Provide the [X, Y] coordinate of the cell's center where the given text is located.  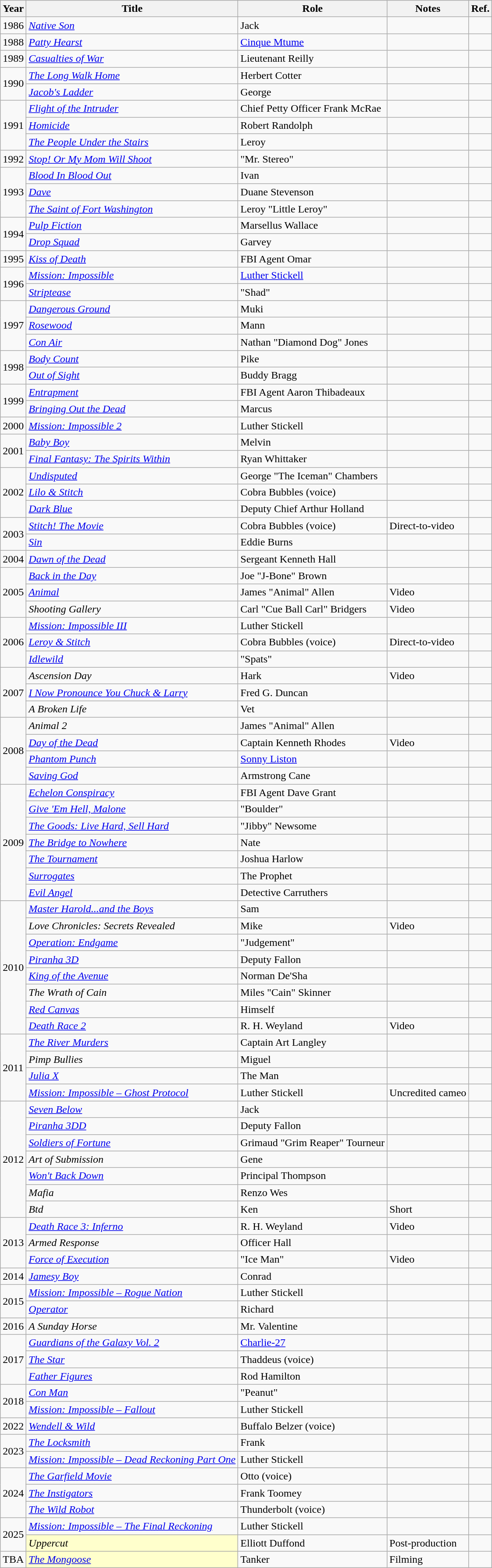
Armed Response [132, 1242]
Mission: Impossible – The Final Reckoning [132, 1526]
2016 [13, 1326]
2013 [13, 1242]
2000 [13, 425]
Mission: Impossible III [132, 626]
Red Canvas [132, 1009]
Miles "Cain" Skinner [313, 992]
Mike [313, 926]
"Mr. Stereo" [313, 159]
Ryan Whittaker [313, 459]
Title [132, 9]
The Star [132, 1359]
Julia X [132, 1076]
2014 [13, 1276]
Btd [132, 1209]
The Instigators [132, 1493]
The Wild Robot [132, 1509]
Elliott Duffond [313, 1543]
Himself [313, 1009]
Uncredited cameo [428, 1093]
Leroy & Stitch [132, 642]
1999 [13, 400]
2017 [13, 1359]
The Mongoose [132, 1560]
The Goods: Live Hard, Sell Hard [132, 826]
2011 [13, 1068]
Striptease [132, 292]
Richard [313, 1310]
1992 [13, 159]
Mr. Valentine [313, 1326]
The Tournament [132, 859]
Final Fantasy: The Spirits Within [132, 459]
2001 [13, 450]
Blood In Blood Out [132, 175]
Year [13, 9]
2006 [13, 642]
Marcus [313, 409]
Death Race 3: Inferno [132, 1226]
Evil Angel [132, 892]
Gene [313, 1159]
Ken [313, 1209]
2002 [13, 492]
Dave [132, 192]
Nathan "Diamond Dog" Jones [313, 342]
Post-production [428, 1543]
Entrapment [132, 392]
Vet [313, 709]
Frank [313, 1443]
Mission: Impossible 2 [132, 425]
1998 [13, 367]
"Spats" [313, 659]
2023 [13, 1451]
1996 [13, 284]
Mafia [132, 1193]
Chief Petty Officer Frank McRae [313, 109]
Seven Below [132, 1109]
Phantom Punch [132, 759]
"Shad" [313, 292]
2025 [13, 1534]
Won't Back Down [132, 1176]
Officer Hall [313, 1242]
Tanker [313, 1560]
Kiss of Death [132, 259]
The Man [313, 1076]
The Prophet [313, 876]
Captain Kenneth Rhodes [313, 743]
Pimp Bullies [132, 1059]
Back in the Day [132, 576]
Captain Art Langley [313, 1043]
1995 [13, 259]
Hark [313, 676]
Mission: Impossible – Fallout [132, 1409]
Thunderbolt (voice) [313, 1509]
Stitch! The Movie [132, 526]
Piranha 3DD [132, 1126]
Mission: Impossible – Ghost Protocol [132, 1093]
2003 [13, 534]
Muki [313, 309]
The Wrath of Cain [132, 992]
Jamesy Boy [132, 1276]
Lilo & Stitch [132, 492]
Otto (voice) [313, 1476]
Force of Execution [132, 1259]
Lieutenant Reilly [313, 59]
Fred G. Duncan [313, 692]
Baby Boy [132, 442]
Norman De'Sha [313, 976]
Filming [428, 1560]
Operator [132, 1310]
The Long Walk Home [132, 75]
2024 [13, 1493]
TBA [13, 1560]
Leroy "Little Leroy" [313, 209]
1994 [13, 234]
Charlie-27 [313, 1343]
Mission: Impossible – Dead Reckoning Part One [132, 1459]
Frank Toomey [313, 1493]
Ref. [481, 9]
Native Son [132, 25]
2010 [13, 967]
2018 [13, 1401]
1991 [13, 125]
Con Air [132, 342]
Joshua Harlow [313, 859]
Mission: Impossible – Rogue Nation [132, 1293]
FBI Agent Omar [313, 259]
Undisputed [132, 475]
"Judgement" [313, 942]
Buffalo Belzer (voice) [313, 1426]
Animal 2 [132, 726]
Master Harold...and the Boys [132, 909]
Joe "J-Bone" Brown [313, 576]
FBI Agent Dave Grant [313, 793]
2009 [13, 842]
Out of Sight [132, 375]
Stop! Or My Mom Will Shoot [132, 159]
Guardians of the Galaxy Vol. 2 [132, 1343]
2022 [13, 1426]
Sin [132, 542]
Drop Squad [132, 242]
Surrogates [132, 876]
2012 [13, 1159]
Rosewood [132, 326]
Mission: Impossible [132, 276]
1988 [13, 42]
Conrad [313, 1276]
Shooting Gallery [132, 609]
FBI Agent Aaron Thibadeaux [313, 392]
Operation: Endgame [132, 942]
The River Murders [132, 1043]
Principal Thompson [313, 1176]
Homicide [132, 125]
Mann [313, 326]
Sonny Liston [313, 759]
Sam [313, 909]
Body Count [132, 359]
Idlewild [132, 659]
Ivan [313, 175]
Jacob's Ladder [132, 92]
Art of Submission [132, 1159]
The Locksmith [132, 1443]
George [313, 92]
Flight of the Intruder [132, 109]
Grimaud "Grim Reaper" Tourneur [313, 1143]
Love Chronicles: Secrets Revealed [132, 926]
Bringing Out the Dead [132, 409]
Notes [428, 9]
Give 'Em Hell, Malone [132, 809]
"Ice Man" [313, 1259]
Duane Stevenson [313, 192]
A Broken Life [132, 709]
Patty Hearst [132, 42]
Dangerous Ground [132, 309]
Miguel [313, 1059]
Thaddeus (voice) [313, 1359]
Garvey [313, 242]
Robert Randolph [313, 125]
2004 [13, 559]
Dark Blue [132, 509]
Renzo Wes [313, 1193]
1989 [13, 59]
Sergeant Kenneth Hall [313, 559]
2015 [13, 1301]
Leroy [313, 142]
The Garfield Movie [132, 1476]
Pulp Fiction [132, 226]
Animal [132, 592]
Soldiers of Fortune [132, 1143]
Ascension Day [132, 676]
Casualties of War [132, 59]
The Saint of Fort Washington [132, 209]
Rod Hamilton [313, 1376]
2005 [13, 592]
2008 [13, 750]
Dawn of the Dead [132, 559]
Deputy Chief Arthur Holland [313, 509]
The Bridge to Nowhere [132, 842]
King of the Avenue [132, 976]
Death Race 2 [132, 1026]
Role [313, 9]
Con Man [132, 1393]
1990 [13, 84]
"Peanut" [313, 1393]
Uppercut [132, 1543]
Nate [313, 842]
2007 [13, 692]
1986 [13, 25]
Eddie Burns [313, 542]
Armstrong Cane [313, 776]
A Sunday Horse [132, 1326]
Father Figures [132, 1376]
Echelon Conspiracy [132, 793]
Detective Carruthers [313, 892]
Pike [313, 359]
Piranha 3D [132, 959]
I Now Pronounce You Chuck & Larry [132, 692]
The People Under the Stairs [132, 142]
"Jibby" Newsome [313, 826]
Day of the Dead [132, 743]
Cinque Mtume [313, 42]
George "The Iceman" Chambers [313, 475]
Wendell & Wild [132, 1426]
Buddy Bragg [313, 375]
"Boulder" [313, 809]
Marsellus Wallace [313, 226]
Saving God [132, 776]
Melvin [313, 442]
Herbert Cotter [313, 75]
Carl "Cue Ball Carl" Bridgers [313, 609]
Short [428, 1209]
1993 [13, 192]
1997 [13, 326]
